Find where the given text appears and provide that cell's center as (X, Y) coordinate. 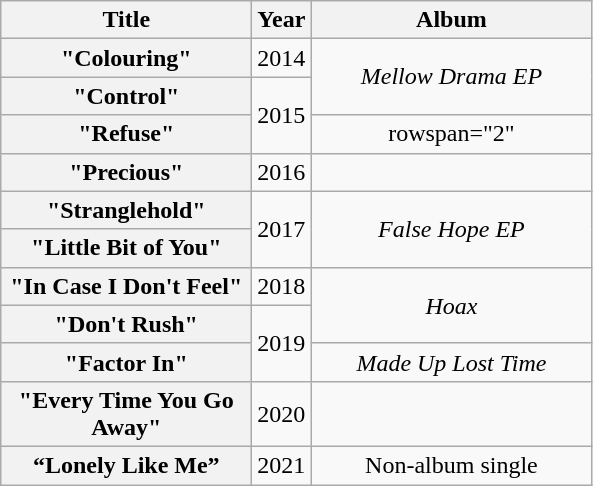
Non-album single (452, 465)
2017 (282, 229)
Title (126, 20)
2015 (282, 115)
rowspan="2" (452, 134)
2020 (282, 414)
False Hope EP (452, 229)
2016 (282, 172)
“Lonely Like Me” (126, 465)
"Stranglehold" (126, 210)
Year (282, 20)
2014 (282, 58)
"Precious" (126, 172)
Made Up Lost Time (452, 362)
Album (452, 20)
"Don't Rush" (126, 324)
2019 (282, 343)
"In Case I Don't Feel" (126, 286)
Mellow Drama EP (452, 77)
2018 (282, 286)
"Every Time You Go Away" (126, 414)
Hoax (452, 305)
"Refuse" (126, 134)
"Colouring" (126, 58)
"Little Bit of You" (126, 248)
"Control" (126, 96)
"Factor In" (126, 362)
2021 (282, 465)
